For the text-containing cell, return its midpoint in (X, Y) coordinate format. 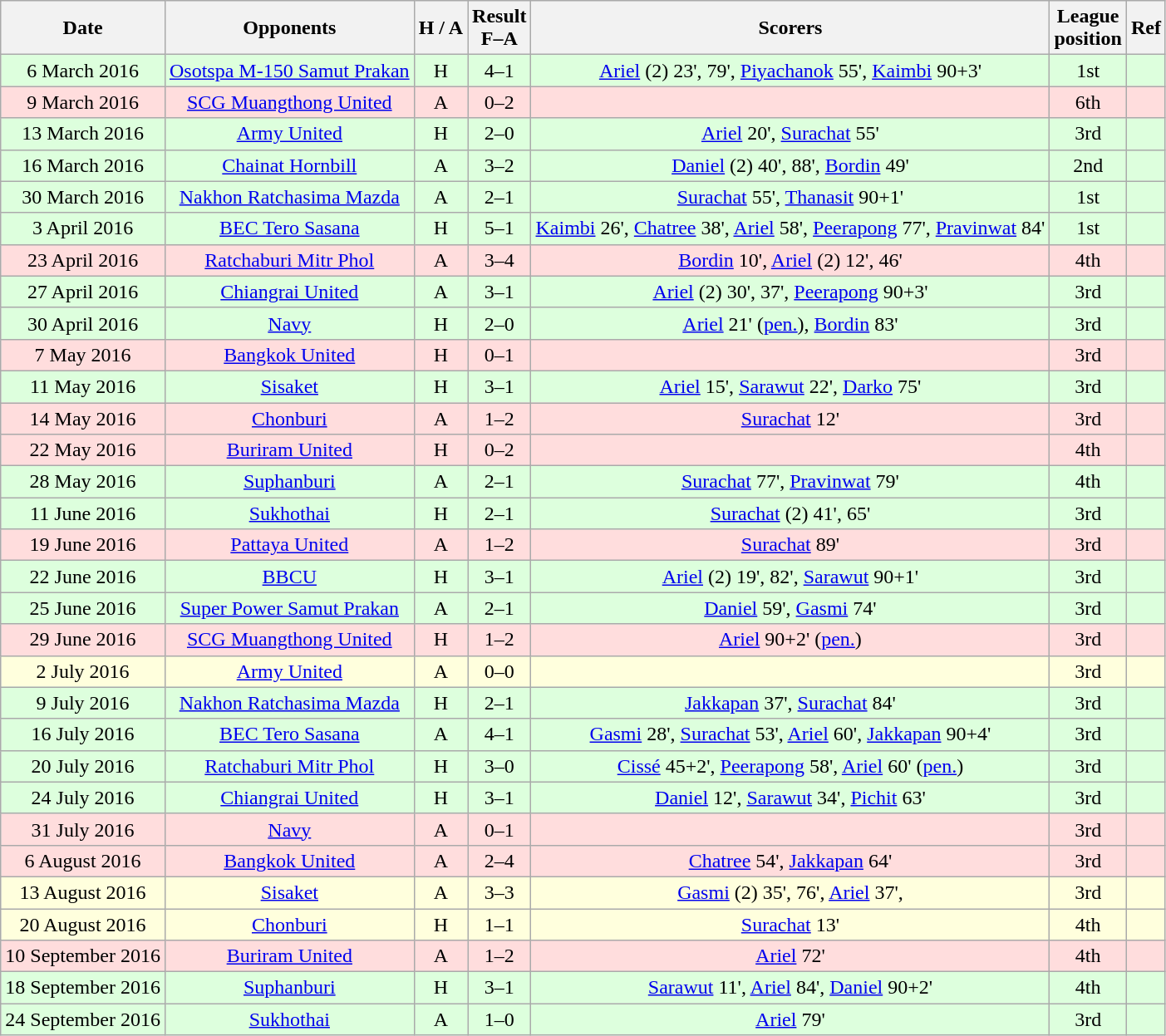
11 June 2016 (83, 513)
Surachat 89' (790, 545)
2nd (1088, 165)
Ariel 21' (pen.), Bordin 83' (790, 323)
Surachat (2) 41', 65' (790, 513)
Daniel 59', Gasmi 74' (790, 608)
ResultF–A (499, 28)
3–0 (499, 766)
6 August 2016 (83, 861)
Ariel 90+2' (pen.) (790, 640)
3 April 2016 (83, 228)
2 July 2016 (83, 671)
Surachat 55', Thanasit 90+1' (790, 197)
Ariel 79' (790, 1019)
Sarawut 11', Ariel 84', Daniel 90+2' (790, 988)
20 August 2016 (83, 925)
Jakkapan 37', Surachat 84' (790, 703)
Pattaya United (289, 545)
25 June 2016 (83, 608)
11 May 2016 (83, 386)
Ariel 72' (790, 956)
22 May 2016 (83, 450)
6 March 2016 (83, 71)
13 March 2016 (83, 134)
Scorers (790, 28)
20 July 2016 (83, 766)
Surachat 12' (790, 418)
Chatree 54', Jakkapan 64' (790, 861)
Ref (1145, 28)
1–1 (499, 925)
14 May 2016 (83, 418)
Super Power Samut Prakan (289, 608)
19 June 2016 (83, 545)
Ariel 15', Sarawut 22', Darko 75' (790, 386)
H / A (440, 28)
Cissé 45+2', Peerapong 58', Ariel 60' (pen.) (790, 766)
Chainat Hornbill (289, 165)
Ariel (2) 30', 37', Peerapong 90+3' (790, 292)
3–2 (499, 165)
16 July 2016 (83, 734)
Daniel (2) 40', 88', Bordin 49' (790, 165)
31 July 2016 (83, 829)
24 July 2016 (83, 798)
Kaimbi 26', Chatree 38', Ariel 58', Peerapong 77', Pravinwat 84' (790, 228)
30 March 2016 (83, 197)
Gasmi (2) 35', 76', Ariel 37', (790, 892)
Osotspa M-150 Samut Prakan (289, 71)
22 June 2016 (83, 577)
Leagueposition (1088, 28)
Ariel (2) 19', 82', Sarawut 90+1' (790, 577)
Ariel 20', Surachat 55' (790, 134)
9 March 2016 (83, 102)
23 April 2016 (83, 260)
24 September 2016 (83, 1019)
9 July 2016 (83, 703)
Opponents (289, 28)
6th (1088, 102)
0–0 (499, 671)
30 April 2016 (83, 323)
10 September 2016 (83, 956)
Surachat 77', Pravinwat 79' (790, 482)
3–4 (499, 260)
29 June 2016 (83, 640)
Daniel 12', Sarawut 34', Pichit 63' (790, 798)
13 August 2016 (83, 892)
Date (83, 28)
16 March 2016 (83, 165)
Bordin 10', Ariel (2) 12', 46' (790, 260)
7 May 2016 (83, 355)
3–3 (499, 892)
2–4 (499, 861)
1–0 (499, 1019)
BBCU (289, 577)
27 April 2016 (83, 292)
18 September 2016 (83, 988)
Gasmi 28', Surachat 53', Ariel 60', Jakkapan 90+4' (790, 734)
Surachat 13' (790, 925)
Ariel (2) 23', 79', Piyachanok 55', Kaimbi 90+3' (790, 71)
28 May 2016 (83, 482)
5–1 (499, 228)
